Find where the given text appears and provide that cell's center as (X, Y) coordinate. 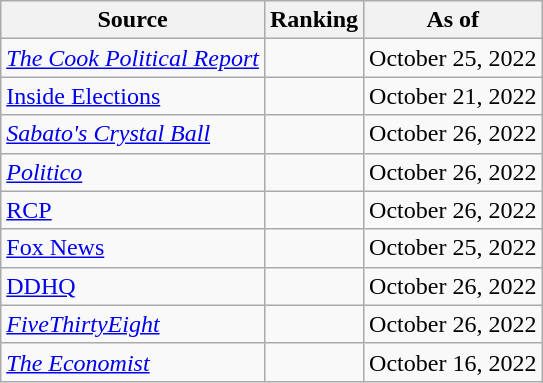
Source (133, 20)
Sabato's Crystal Ball (133, 134)
FiveThirtyEight (133, 324)
DDHQ (133, 286)
October 16, 2022 (453, 362)
RCP (133, 210)
October 21, 2022 (453, 96)
The Cook Political Report (133, 58)
Fox News (133, 248)
As of (453, 20)
Inside Elections (133, 96)
The Economist (133, 362)
Politico (133, 172)
Ranking (314, 20)
